For the text-containing cell, return its midpoint in (X, Y) coordinate format. 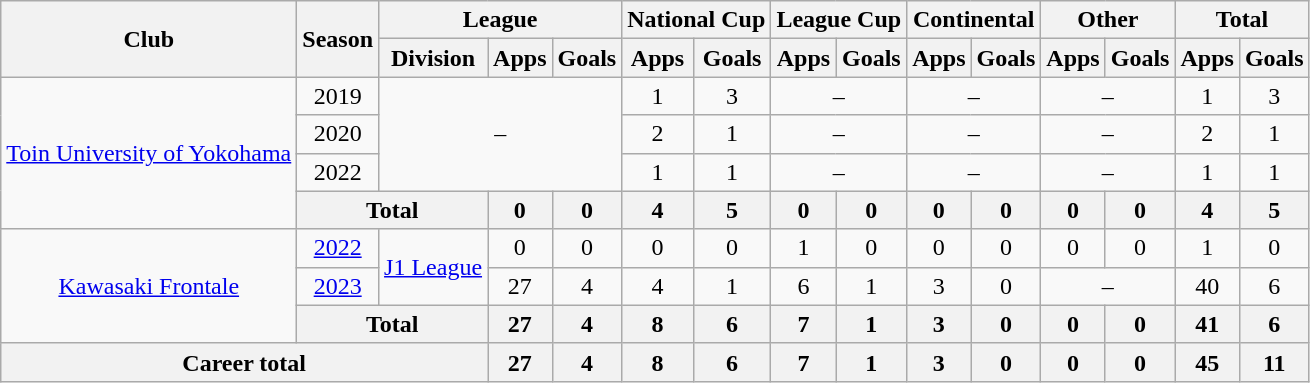
2020 (338, 134)
Division (434, 58)
J1 League (434, 267)
40 (1207, 286)
National Cup (696, 20)
Club (149, 39)
2019 (338, 96)
45 (1207, 362)
League Cup (839, 20)
League (500, 20)
Career total (244, 362)
Kawasaki Frontale (149, 286)
Other (1108, 20)
Continental (974, 20)
11 (1274, 362)
2023 (338, 286)
Toin University of Yokohama (149, 153)
Season (338, 39)
41 (1207, 324)
